From the cell containing the given text, extract its center point as (X, Y) coordinate. 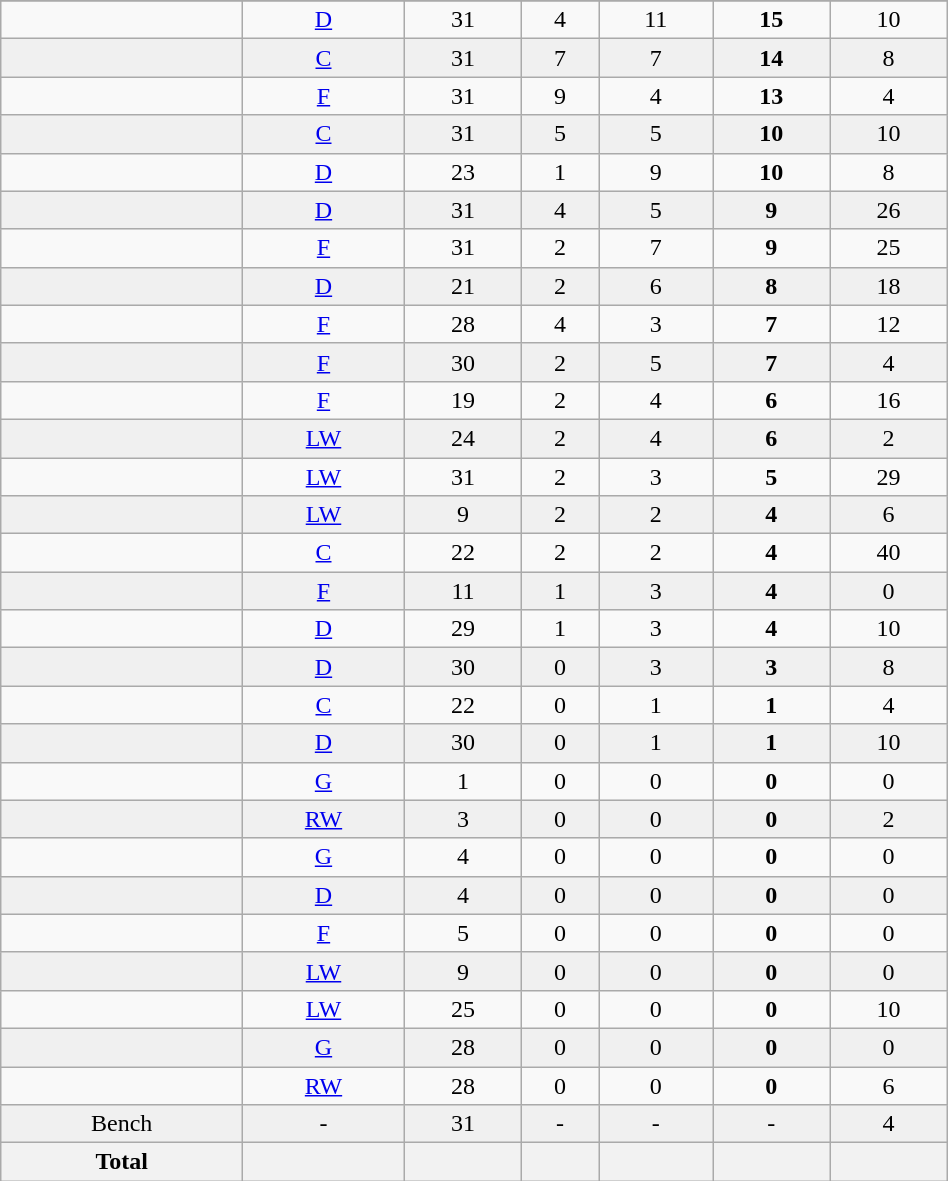
16 (888, 400)
Total (122, 1162)
26 (888, 210)
13 (772, 96)
40 (888, 553)
21 (462, 286)
14 (772, 58)
24 (462, 438)
23 (462, 172)
Bench (122, 1124)
15 (772, 20)
19 (462, 400)
18 (888, 286)
12 (888, 324)
